Determine the [X, Y] coordinate at the center of the cell enclosing the given text.  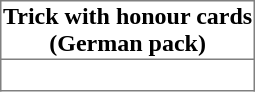
Trick with honour cards(German pack) [128, 30]
